Identify which cell holds the provided text, then report its (x, y) central coordinate. 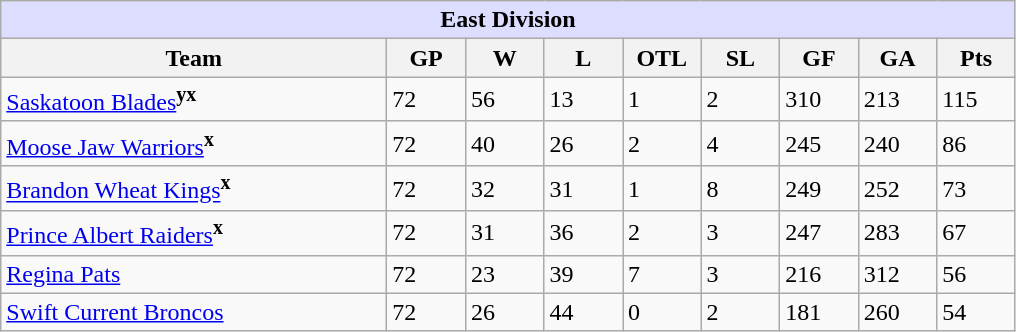
245 (820, 144)
Team (194, 58)
0 (662, 312)
L (584, 58)
260 (898, 312)
OTL (662, 58)
Regina Pats (194, 274)
Pts (976, 58)
GF (820, 58)
247 (820, 234)
310 (820, 100)
13 (584, 100)
67 (976, 234)
7 (662, 274)
23 (504, 274)
SL (740, 58)
Swift Current Broncos (194, 312)
36 (584, 234)
86 (976, 144)
40 (504, 144)
216 (820, 274)
312 (898, 274)
240 (898, 144)
54 (976, 312)
181 (820, 312)
GP (426, 58)
GA (898, 58)
8 (740, 188)
213 (898, 100)
Prince Albert Raidersx (194, 234)
252 (898, 188)
249 (820, 188)
39 (584, 274)
Brandon Wheat Kingsx (194, 188)
East Division (508, 20)
4 (740, 144)
32 (504, 188)
Saskatoon Bladesyx (194, 100)
W (504, 58)
Moose Jaw Warriorsx (194, 144)
283 (898, 234)
44 (584, 312)
73 (976, 188)
115 (976, 100)
